Scan for the cell matching the given text and deliver its [x, y] coordinate at center. 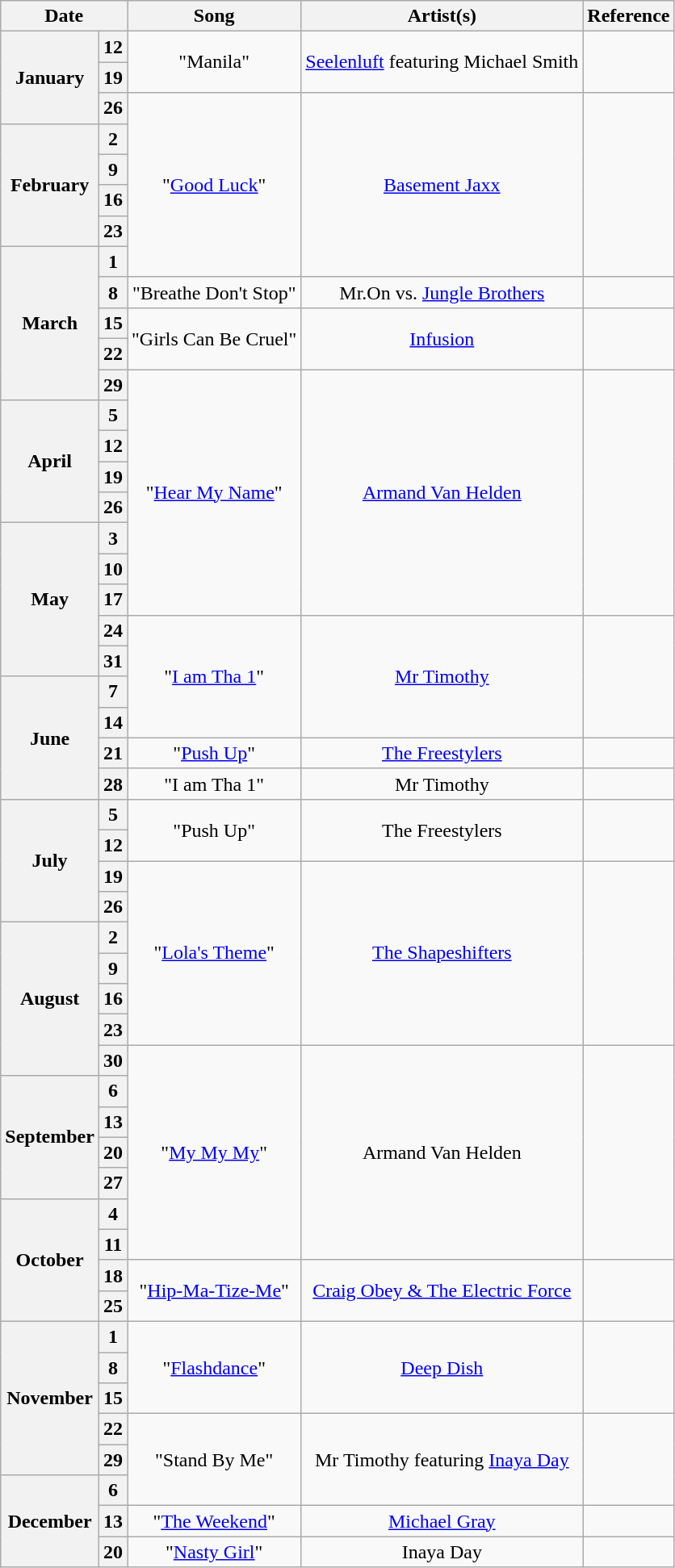
"Flashdance" [215, 1367]
"Lola's Theme" [215, 952]
"My My My" [215, 1152]
Infusion [442, 338]
August [50, 999]
3 [113, 538]
Basement Jaxx [442, 185]
Artist(s) [442, 16]
The Shapeshifters [442, 952]
Deep Dish [442, 1367]
Inaya Day [442, 1552]
October [50, 1260]
Song [215, 16]
30 [113, 1060]
Date [65, 16]
Reference [628, 16]
21 [113, 753]
25 [113, 1306]
10 [113, 569]
"Hip-Ma-Tize-Me" [215, 1290]
"Manila" [215, 62]
4 [113, 1214]
17 [113, 600]
"Breathe Don't Stop" [215, 292]
"Girls Can Be Cruel" [215, 338]
November [50, 1398]
"The Weekend" [215, 1521]
27 [113, 1183]
11 [113, 1244]
24 [113, 630]
Michael Gray [442, 1521]
Mr Timothy featuring Inaya Day [442, 1460]
"Stand By Me" [215, 1460]
Seelenluft featuring Michael Smith [442, 62]
July [50, 860]
"Good Luck" [215, 185]
7 [113, 692]
18 [113, 1275]
31 [113, 661]
Craig Obey & The Electric Force [442, 1290]
"Hear My Name" [215, 492]
January [50, 77]
March [50, 323]
14 [113, 722]
May [50, 600]
Mr.On vs. Jungle Brothers [442, 292]
December [50, 1521]
June [50, 738]
28 [113, 784]
April [50, 462]
February [50, 185]
"Nasty Girl" [215, 1552]
September [50, 1137]
